For the text-containing cell, return its midpoint in (X, Y) coordinate format. 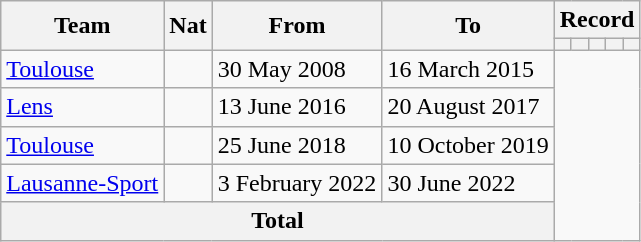
From (297, 26)
3 February 2022 (297, 183)
20 August 2017 (468, 107)
16 March 2015 (468, 69)
Lausanne-Sport (82, 183)
Nat (188, 26)
Team (82, 26)
10 October 2019 (468, 145)
To (468, 26)
Record (597, 20)
13 June 2016 (297, 107)
Total (278, 221)
Lens (82, 107)
30 June 2022 (468, 183)
30 May 2008 (297, 69)
25 June 2018 (297, 145)
